From the cell containing the given text, extract its center point as (X, Y) coordinate. 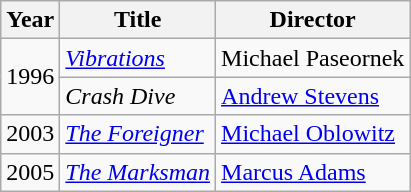
Crash Dive (138, 96)
The Marksman (138, 172)
Title (138, 20)
Michael Oblowitz (313, 134)
1996 (30, 77)
Director (313, 20)
Marcus Adams (313, 172)
2003 (30, 134)
Andrew Stevens (313, 96)
Michael Paseornek (313, 58)
Year (30, 20)
Vibrations (138, 58)
2005 (30, 172)
The Foreigner (138, 134)
